Pinpoint the cell where the given text exists, returning its [X, Y] midpoint coordinate. 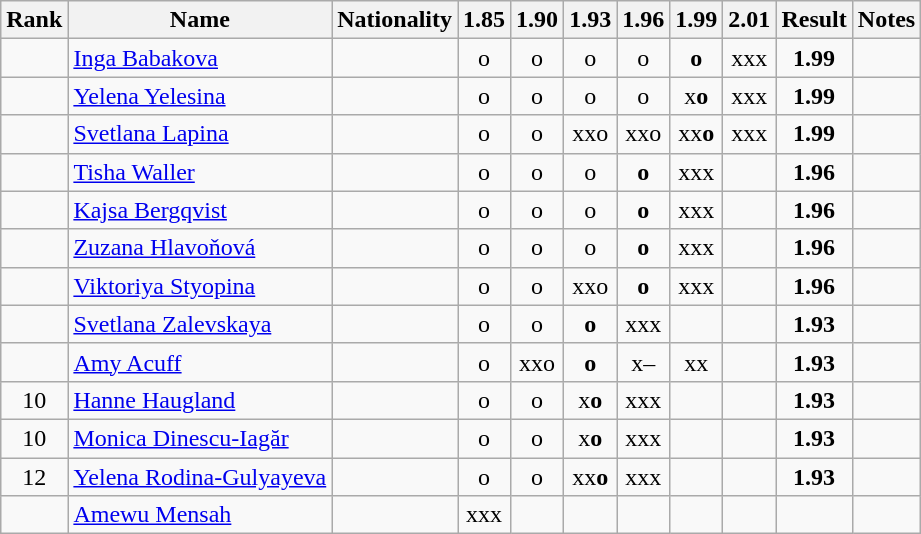
Inga Babakova [200, 58]
2.01 [750, 20]
Tisha Waller [200, 172]
Result [814, 20]
Hanne Haugland [200, 400]
Yelena Rodina-Gulyayeva [200, 477]
xx [696, 362]
1.90 [538, 20]
Amewu Mensah [200, 515]
Nationality [395, 20]
Notes [886, 20]
Svetlana Zalevskaya [200, 324]
Amy Acuff [200, 362]
Viktoriya Styopina [200, 286]
12 [34, 477]
Zuzana Hlavoňová [200, 248]
Rank [34, 20]
Monica Dinescu-Iagăr [200, 438]
Name [200, 20]
Svetlana Lapina [200, 134]
Kajsa Bergqvist [200, 210]
x– [644, 362]
Yelena Yelesina [200, 96]
1.85 [484, 20]
